Detect which cell encompasses the target text, then output its [X, Y] center coordinate. 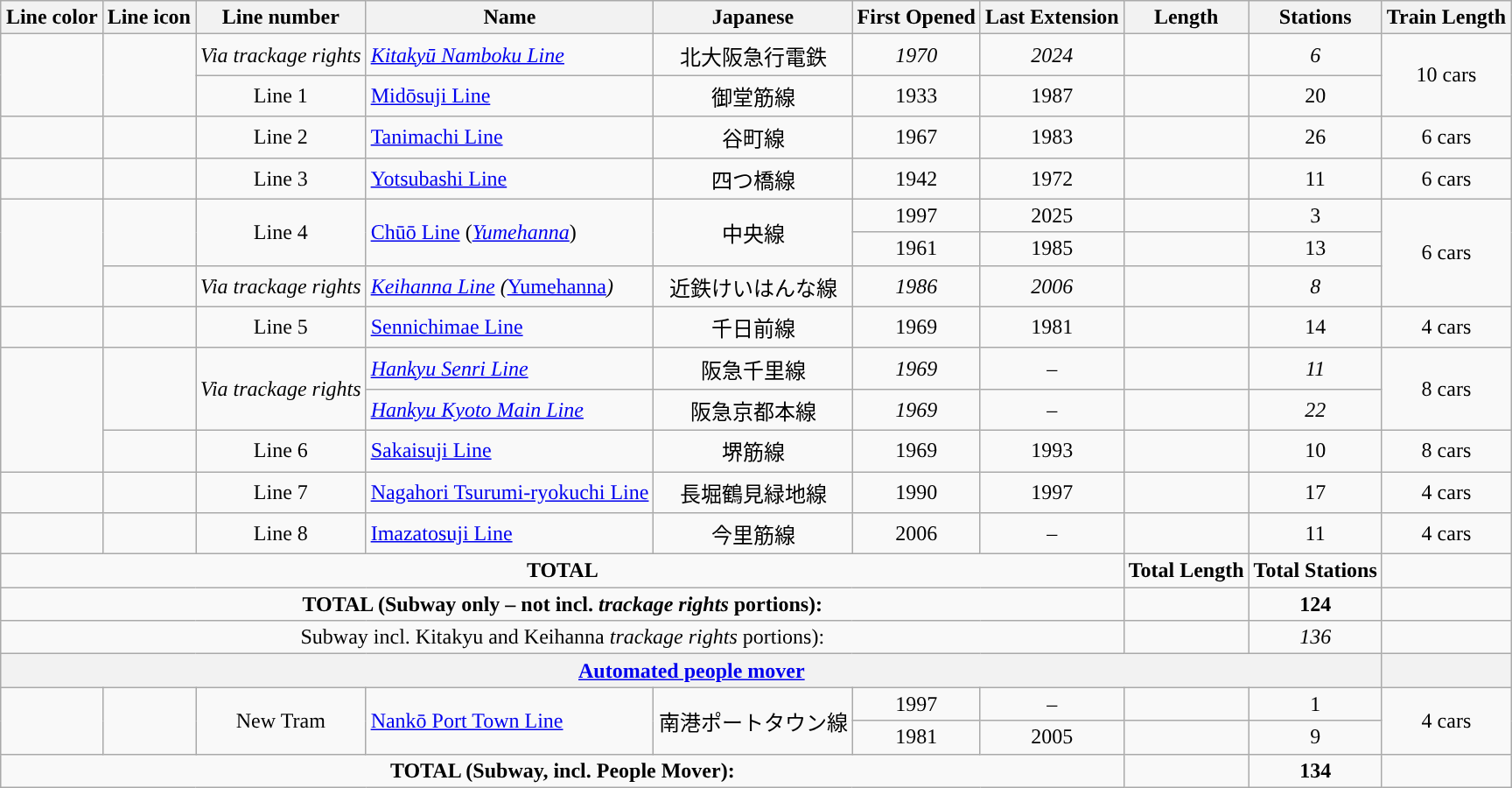
1972 [1052, 179]
1987 [1052, 96]
近鉄けいはんな線 [752, 285]
Line 7 [282, 492]
134 [1315, 770]
谷町線 [752, 137]
1961 [916, 249]
Subway incl. Kitakyu and Keihanna trackage rights portions): [562, 637]
Hankyu Senri Line [509, 368]
Chūō Line (Yumehanna) [509, 232]
1967 [916, 137]
1985 [1052, 249]
Automated people mover [691, 671]
Line 5 [282, 327]
北大阪急行電鉄 [752, 54]
Stations [1315, 18]
1983 [1052, 137]
10 cars [1445, 75]
26 [1315, 137]
2025 [1052, 215]
千日前線 [752, 327]
6 [1315, 54]
13 [1315, 249]
1942 [916, 179]
Line 2 [282, 137]
TOTAL [562, 571]
Total Stations [1315, 571]
Kitakyū Namboku Line [509, 54]
Hankyu Kyoto Main Line [509, 410]
2024 [1052, 54]
Line icon [149, 18]
8 [1315, 285]
136 [1315, 637]
Sennichimae Line [509, 327]
南港ポートタウン線 [752, 721]
Train Length [1445, 18]
9 [1315, 737]
長堀鶴見緑地線 [752, 492]
1986 [916, 285]
Midōsuji Line [509, 96]
First Opened [916, 18]
Line 1 [282, 96]
Line 6 [282, 450]
Line number [282, 18]
1993 [1052, 450]
Last Extension [1052, 18]
堺筋線 [752, 450]
TOTAL (Subway, incl. People Mover): [562, 770]
Sakaisuji Line [509, 450]
2005 [1052, 737]
Total Length [1186, 571]
Line 4 [282, 232]
Yotsubashi Line [509, 179]
Length [1186, 18]
Line 8 [282, 534]
Nagahori Tsurumi-ryokuchi Line [509, 492]
14 [1315, 327]
Keihanna Line (Yumehanna) [509, 285]
TOTAL (Subway only – not incl. trackage rights portions): [562, 604]
1970 [916, 54]
Japanese [752, 18]
Line 3 [282, 179]
1 [1315, 704]
Nankō Port Town Line [509, 721]
今里筋線 [752, 534]
3 [1315, 215]
124 [1315, 604]
1990 [916, 492]
Imazatosuji Line [509, 534]
22 [1315, 410]
New Tram [282, 721]
阪急千里線 [752, 368]
Name [509, 18]
中央線 [752, 232]
Tanimachi Line [509, 137]
17 [1315, 492]
御堂筋線 [752, 96]
Line color [52, 18]
10 [1315, 450]
1933 [916, 96]
阪急京都本線 [752, 410]
20 [1315, 96]
四つ橋線 [752, 179]
